Determine the (x, y) coordinate at the center of the cell enclosing the given text.  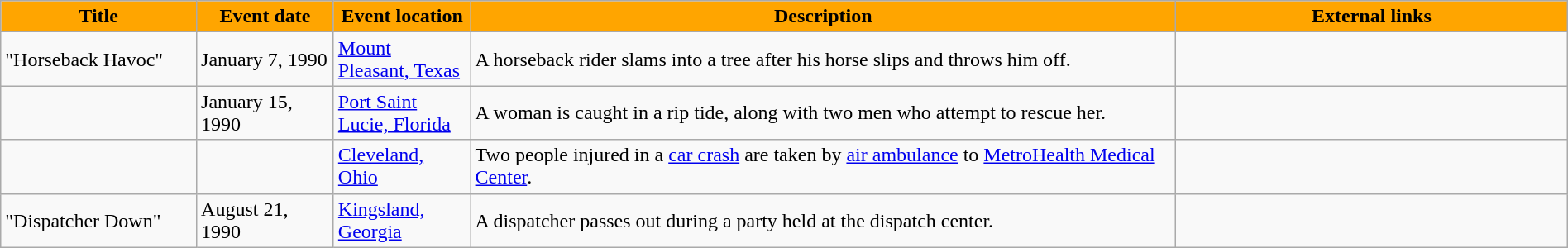
January 15, 1990 (265, 112)
Mount Pleasant, Texas (402, 60)
"Dispatcher Down" (99, 220)
External links (1372, 17)
A horseback rider slams into a tree after his horse slips and throws him off. (824, 60)
A woman is caught in a rip tide, along with two men who attempt to rescue her. (824, 112)
Two people injured in a car crash are taken by air ambulance to MetroHealth Medical Center. (824, 167)
"Horseback Havoc" (99, 60)
August 21, 1990 (265, 220)
Description (824, 17)
Event location (402, 17)
Event date (265, 17)
Cleveland, Ohio (402, 167)
January 7, 1990 (265, 60)
A dispatcher passes out during a party held at the dispatch center. (824, 220)
Kingsland, Georgia (402, 220)
Title (99, 17)
Port Saint Lucie, Florida (402, 112)
